Pinpoint the cell where the given text exists, returning its (X, Y) midpoint coordinate. 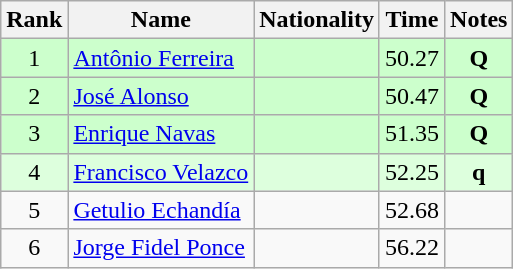
5 (34, 210)
Francisco Velazco (161, 172)
José Alonso (161, 96)
2 (34, 96)
Name (161, 20)
51.35 (412, 134)
3 (34, 134)
1 (34, 58)
Nationality (317, 20)
Time (412, 20)
52.25 (412, 172)
Getulio Echandía (161, 210)
56.22 (412, 248)
Notes (479, 20)
4 (34, 172)
q (479, 172)
Rank (34, 20)
Antônio Ferreira (161, 58)
Jorge Fidel Ponce (161, 248)
6 (34, 248)
50.27 (412, 58)
Enrique Navas (161, 134)
52.68 (412, 210)
50.47 (412, 96)
